From the cell containing the given text, extract its center point as (x, y) coordinate. 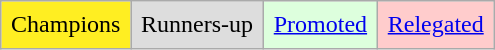
Champions (66, 25)
Promoted (320, 25)
Relegated (436, 25)
Runners-up (198, 25)
